Scan for the cell matching the given text and deliver its [X, Y] coordinate at center. 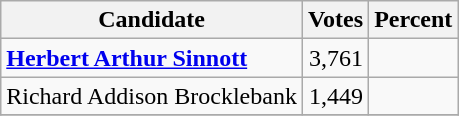
Herbert Arthur Sinnott [152, 58]
3,761 [335, 58]
Richard Addison Brocklebank [152, 96]
Percent [414, 20]
Votes [335, 20]
1,449 [335, 96]
Candidate [152, 20]
